Detect which cell encompasses the target text, then output its (x, y) center coordinate. 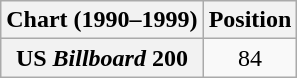
84 (250, 58)
US Billboard 200 (102, 58)
Chart (1990–1999) (102, 20)
Position (250, 20)
